Search for the cell housing the specified text and yield its [X, Y] center coordinate. 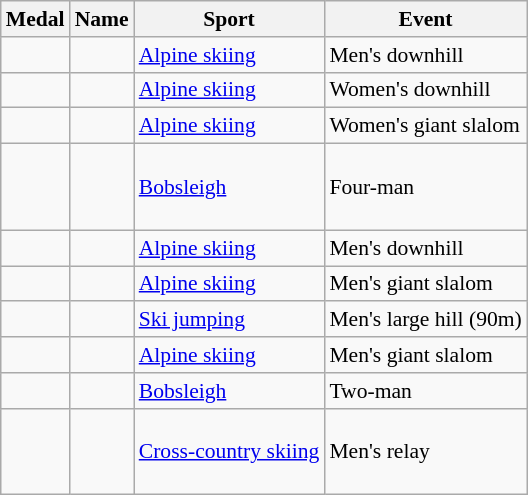
Men's relay [425, 452]
Women's downhill [425, 90]
Medal [36, 19]
Ski jumping [230, 320]
Women's giant slalom [425, 126]
Four-man [425, 188]
Sport [230, 19]
Name [102, 19]
Event [425, 19]
Cross-country skiing [230, 452]
Two-man [425, 391]
Men's large hill (90m) [425, 320]
